Return the (X, Y) coordinate for the center point of the cell that contains the specified text.  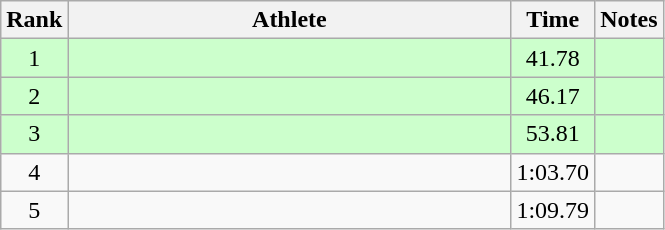
1:09.79 (553, 210)
Rank (34, 20)
4 (34, 172)
53.81 (553, 134)
1:03.70 (553, 172)
41.78 (553, 58)
Athlete (290, 20)
46.17 (553, 96)
2 (34, 96)
Time (553, 20)
Notes (629, 20)
5 (34, 210)
1 (34, 58)
3 (34, 134)
